Locate the cell with the specified text and output its [x, y] center coordinate. 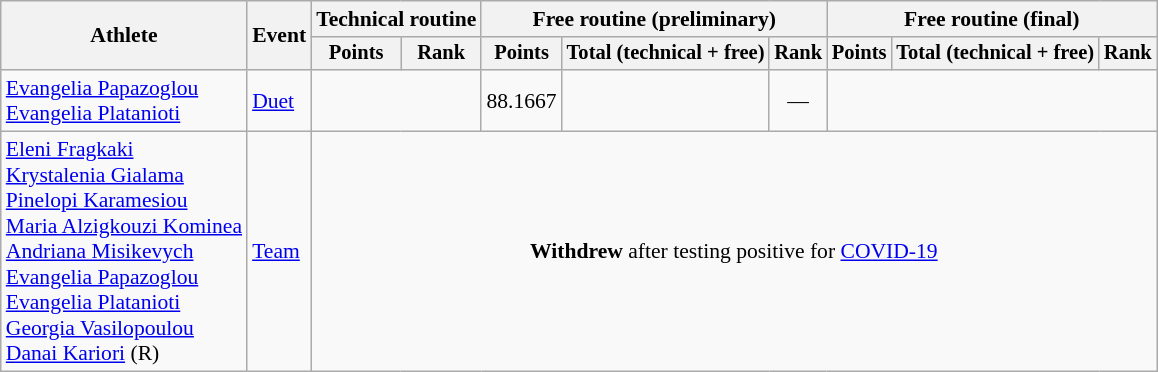
Team [279, 252]
Free routine (final) [992, 19]
Withdrew ‌‌‌‌‌after testing positive for COVID-19 [734, 252]
88.1667 [521, 100]
Evangelia PapazoglouEvangelia Platanioti [124, 100]
Athlete [124, 36]
Duet [279, 100]
Event [279, 36]
— [798, 100]
Free routine (preliminary) [654, 19]
Technical routine [396, 19]
